Capture the cell that displays the provided text and extract its [X, Y] central coordinate. 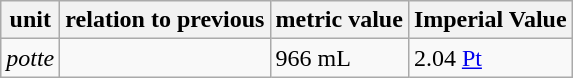
metric value [339, 20]
relation to previous [165, 20]
2.04 Pt [490, 58]
unit [30, 20]
potte [30, 58]
966 mL [339, 58]
Imperial Value [490, 20]
